Determine the [x, y] coordinate at the center of the cell enclosing the given text.  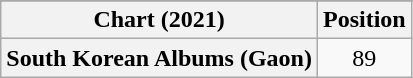
Chart (2021) [160, 20]
South Korean Albums (Gaon) [160, 58]
Position [364, 20]
89 [364, 58]
